Pinpoint the cell where the given text exists, returning its (x, y) midpoint coordinate. 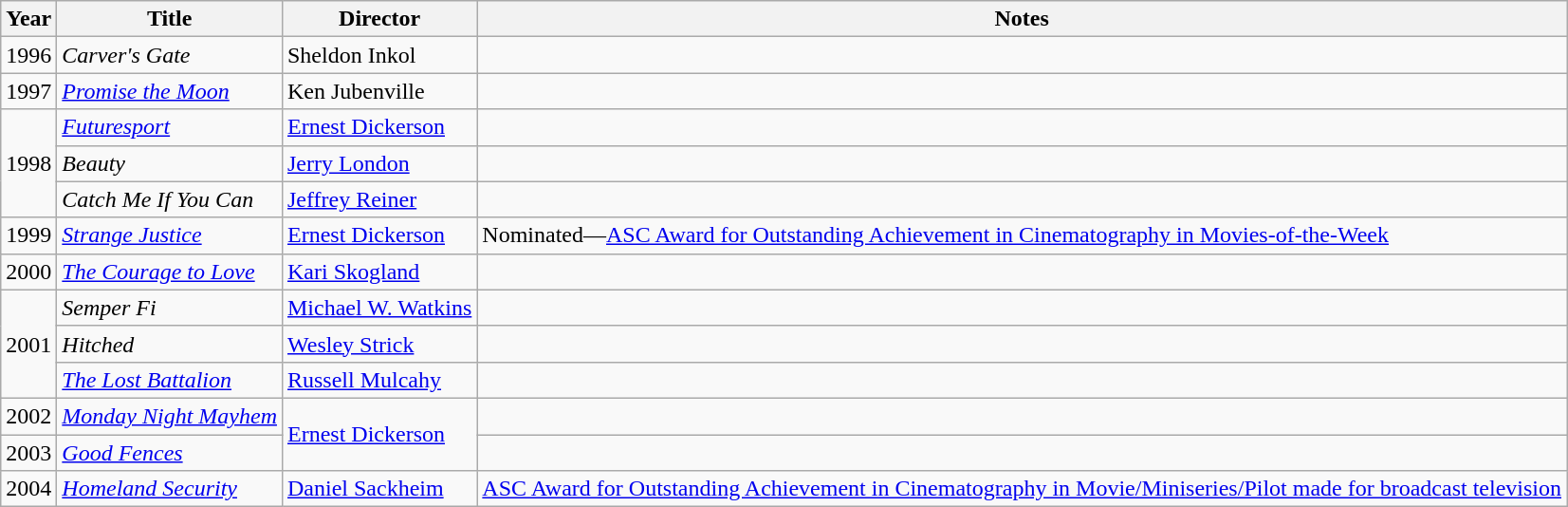
2000 (28, 272)
2002 (28, 416)
Notes (1023, 19)
Ken Jubenville (379, 91)
Monday Night Mayhem (170, 416)
Carver's Gate (170, 55)
The Courage to Love (170, 272)
Title (170, 19)
Jerry London (379, 163)
Nominated—ASC Award for Outstanding Achievement in Cinematography in Movies-of-the-Week (1023, 235)
The Lost Battalion (170, 380)
Good Fences (170, 453)
Sheldon Inkol (379, 55)
1997 (28, 91)
Futuresport (170, 127)
Russell Mulcahy (379, 380)
Jeffrey Reiner (379, 199)
1996 (28, 55)
Homeland Security (170, 489)
1998 (28, 163)
Wesley Strick (379, 344)
Beauty (170, 163)
Year (28, 19)
Promise the Moon (170, 91)
Semper Fi (170, 308)
2004 (28, 489)
Michael W. Watkins (379, 308)
Director (379, 19)
2003 (28, 453)
Daniel Sackheim (379, 489)
ASC Award for Outstanding Achievement in Cinematography in Movie/Miniseries/Pilot made for broadcast television (1023, 489)
Catch Me If You Can (170, 199)
Kari Skogland (379, 272)
2001 (28, 344)
1999 (28, 235)
Hitched (170, 344)
Strange Justice (170, 235)
